Capture the cell that displays the provided text and extract its [X, Y] central coordinate. 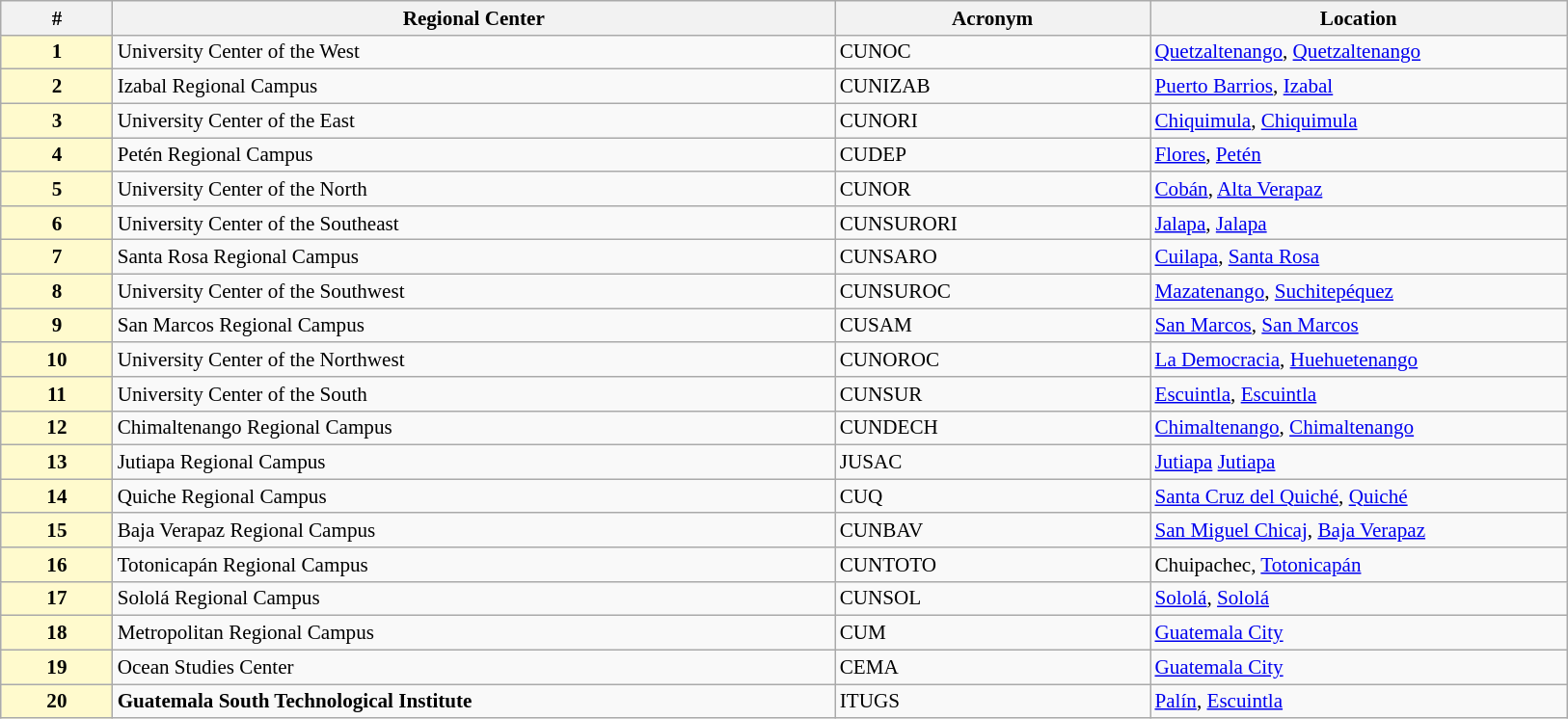
16 [57, 565]
Santa Cruz del Quiché, Quiché [1359, 495]
Guatemala South Technological Institute [474, 702]
Jutiapa Jutiapa [1359, 461]
1 [57, 52]
Regional Center [474, 17]
San Marcos, San Marcos [1359, 326]
10 [57, 359]
University Center of the Northwest [474, 359]
CUNBAV [993, 530]
CUNSUROC [993, 291]
20 [57, 702]
15 [57, 530]
CUNIZAB [993, 87]
University Center of the West [474, 52]
8 [57, 291]
CUNORI [993, 120]
CUNOROC [993, 359]
Jalapa, Jalapa [1359, 222]
Petén Regional Campus [474, 154]
Flores, Petén [1359, 154]
University Center of the South [474, 393]
4 [57, 154]
Chiquimula, Chiquimula [1359, 120]
Puerto Barrios, Izabal [1359, 87]
17 [57, 598]
Acronym [993, 17]
Cuilapa, Santa Rosa [1359, 256]
Baja Verapaz Regional Campus [474, 530]
13 [57, 461]
ITUGS [993, 702]
San Marcos Regional Campus [474, 326]
12 [57, 428]
Chimaltenango, Chimaltenango [1359, 428]
Metropolitan Regional Campus [474, 632]
Sololá, Sololá [1359, 598]
CUM [993, 632]
Mazatenango, Suchitepéquez [1359, 291]
Location [1359, 17]
Palín, Escuintla [1359, 702]
JUSAC [993, 461]
University Center of the Southwest [474, 291]
Quetzaltenango, Quetzaltenango [1359, 52]
CUNSURORI [993, 222]
Cobán, Alta Verapaz [1359, 189]
CUNSOL [993, 598]
Escuintla, Escuintla [1359, 393]
CUDEP [993, 154]
2 [57, 87]
CUNOR [993, 189]
6 [57, 222]
Chimaltenango Regional Campus [474, 428]
Totonicapán Regional Campus [474, 565]
CUNSARO [993, 256]
CUNOC [993, 52]
La Democracia, Huehuetenango [1359, 359]
University Center of the North [474, 189]
Chuipachec, Totonicapán [1359, 565]
Quiche Regional Campus [474, 495]
5 [57, 189]
San Miguel Chicaj, Baja Verapaz [1359, 530]
University Center of the Southeast [474, 222]
Ocean Studies Center [474, 667]
Izabal Regional Campus [474, 87]
19 [57, 667]
Santa Rosa Regional Campus [474, 256]
Jutiapa Regional Campus [474, 461]
CUNTOTO [993, 565]
CEMA [993, 667]
University Center of the East [474, 120]
11 [57, 393]
9 [57, 326]
CUNSUR [993, 393]
18 [57, 632]
CUNDECH [993, 428]
3 [57, 120]
CUSAM [993, 326]
7 [57, 256]
CUQ [993, 495]
Sololá Regional Campus [474, 598]
# [57, 17]
14 [57, 495]
